Find where the given text appears and provide that cell's center as [X, Y] coordinate. 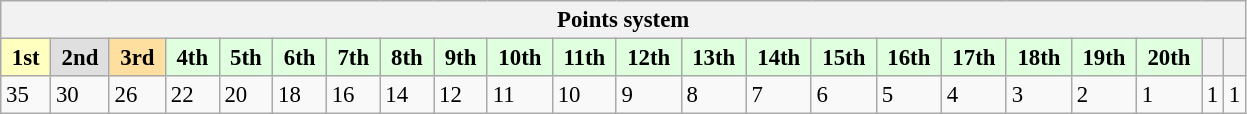
8th [407, 58]
14 [407, 95]
13th [714, 58]
35 [26, 95]
18 [300, 95]
7th [353, 58]
6th [300, 58]
15th [844, 58]
10 [584, 95]
4th [192, 58]
16th [908, 58]
16 [353, 95]
7 [778, 95]
17th [974, 58]
3 [1038, 95]
20th [1168, 58]
3rd [137, 58]
2 [1104, 95]
22 [192, 95]
8 [714, 95]
19th [1104, 58]
11th [584, 58]
14th [778, 58]
5th [246, 58]
11 [520, 95]
10th [520, 58]
2nd [80, 58]
30 [80, 95]
1st [26, 58]
6 [844, 95]
20 [246, 95]
26 [137, 95]
9 [648, 95]
18th [1038, 58]
12 [461, 95]
Points system [624, 20]
9th [461, 58]
4 [974, 95]
5 [908, 95]
12th [648, 58]
